From the cell containing the given text, extract its center point as (X, Y) coordinate. 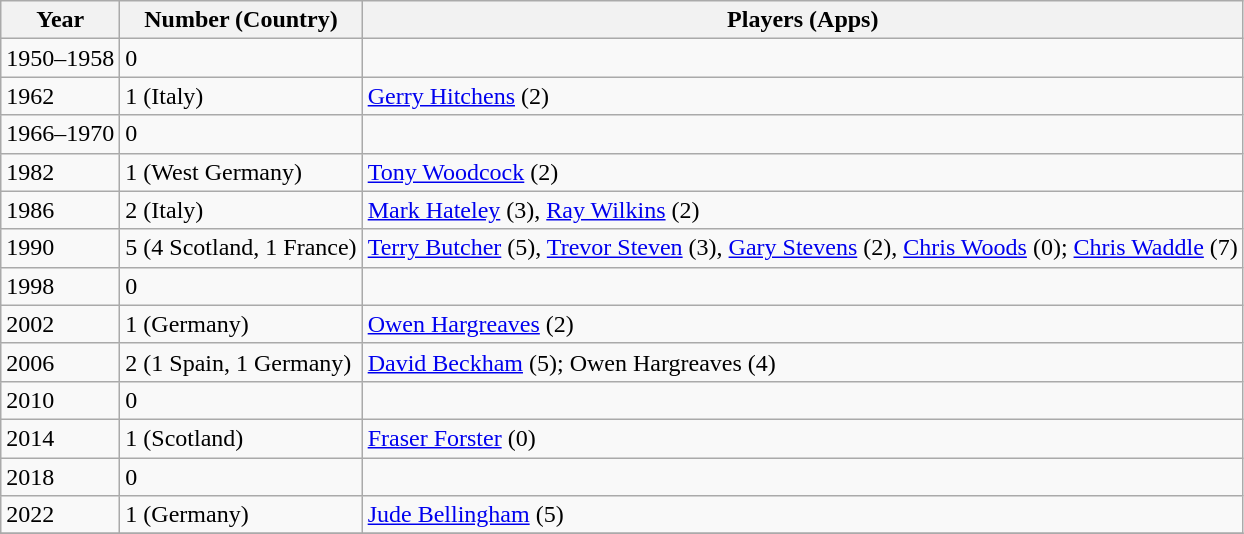
2002 (60, 324)
1998 (60, 286)
Gerry Hitchens (2) (802, 96)
1 (West Germany) (241, 172)
Tony Woodcock (2) (802, 172)
Mark Hateley (3), Ray Wilkins (2) (802, 210)
1990 (60, 248)
Number (Country) (241, 20)
1962 (60, 96)
2010 (60, 400)
1 (Italy) (241, 96)
Jude Bellingham (5) (802, 515)
2 (1 Spain, 1 Germany) (241, 362)
1950–1958 (60, 58)
2014 (60, 438)
2018 (60, 477)
Owen Hargreaves (2) (802, 324)
David Beckham (5); Owen Hargreaves (4) (802, 362)
Fraser Forster (0) (802, 438)
5 (4 Scotland, 1 France) (241, 248)
1 (Scotland) (241, 438)
1986 (60, 210)
2022 (60, 515)
1982 (60, 172)
1966–1970 (60, 134)
2006 (60, 362)
Year (60, 20)
2 (Italy) (241, 210)
Players (Apps) (802, 20)
Terry Butcher (5), Trevor Steven (3), Gary Stevens (2), Chris Woods (0); Chris Waddle (7) (802, 248)
